Return (x, y) of the center of cell containing provided text 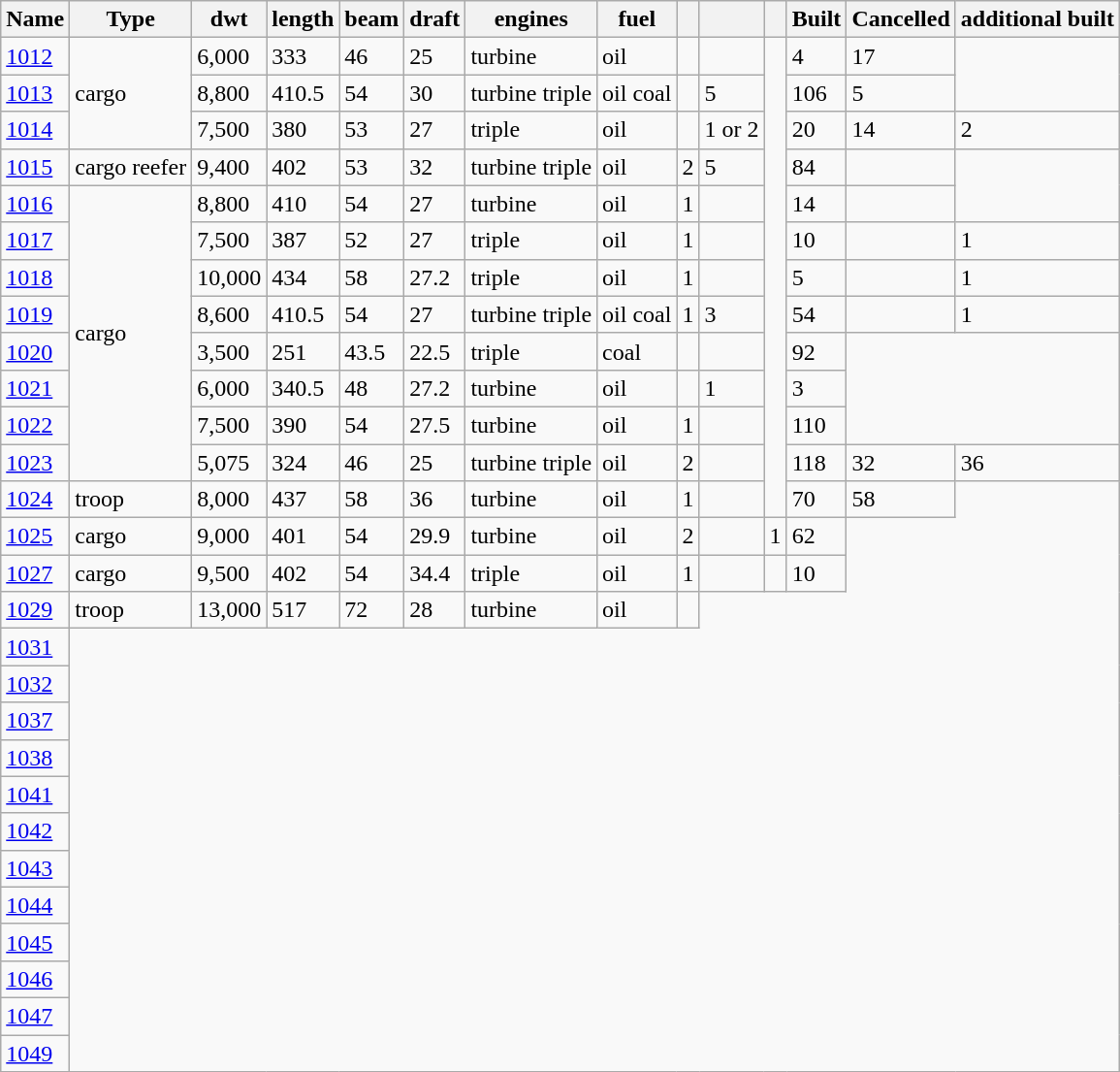
30 (434, 93)
106 (816, 93)
8,000 (229, 500)
engines (531, 19)
1031 (35, 647)
1 or 2 (731, 130)
1018 (35, 277)
1015 (35, 167)
coal (637, 351)
8,600 (229, 314)
387 (303, 241)
1041 (35, 795)
1014 (35, 130)
70 (816, 500)
9,400 (229, 167)
Cancelled (901, 19)
additional built (1038, 19)
1025 (35, 536)
1016 (35, 204)
dwt (229, 19)
1024 (35, 500)
22.5 (434, 351)
29.9 (434, 536)
17 (901, 56)
1013 (35, 93)
1020 (35, 351)
251 (303, 351)
43.5 (372, 351)
1022 (35, 425)
fuel (637, 19)
1029 (35, 610)
62 (816, 536)
draft (434, 19)
1047 (35, 1016)
48 (372, 388)
3,500 (229, 351)
Built (816, 19)
1017 (35, 241)
324 (303, 463)
9,000 (229, 536)
20 (816, 130)
5,075 (229, 463)
Type (131, 19)
1027 (35, 573)
27.5 (434, 425)
110 (816, 425)
1044 (35, 905)
34.4 (434, 573)
401 (303, 536)
380 (303, 130)
length (303, 19)
1032 (35, 684)
1045 (35, 942)
1042 (35, 831)
1023 (35, 463)
437 (303, 500)
118 (816, 463)
434 (303, 277)
333 (303, 56)
410 (303, 204)
cargo reefer (131, 167)
72 (372, 610)
1043 (35, 868)
28 (434, 610)
beam (372, 19)
340.5 (303, 388)
1049 (35, 1053)
10,000 (229, 277)
1019 (35, 314)
84 (816, 167)
4 (816, 56)
1021 (35, 388)
13,000 (229, 610)
Name (35, 19)
1038 (35, 758)
52 (372, 241)
1046 (35, 979)
517 (303, 610)
92 (816, 351)
1012 (35, 56)
9,500 (229, 573)
1037 (35, 721)
390 (303, 425)
